Return [X, Y] of the center of cell containing provided text 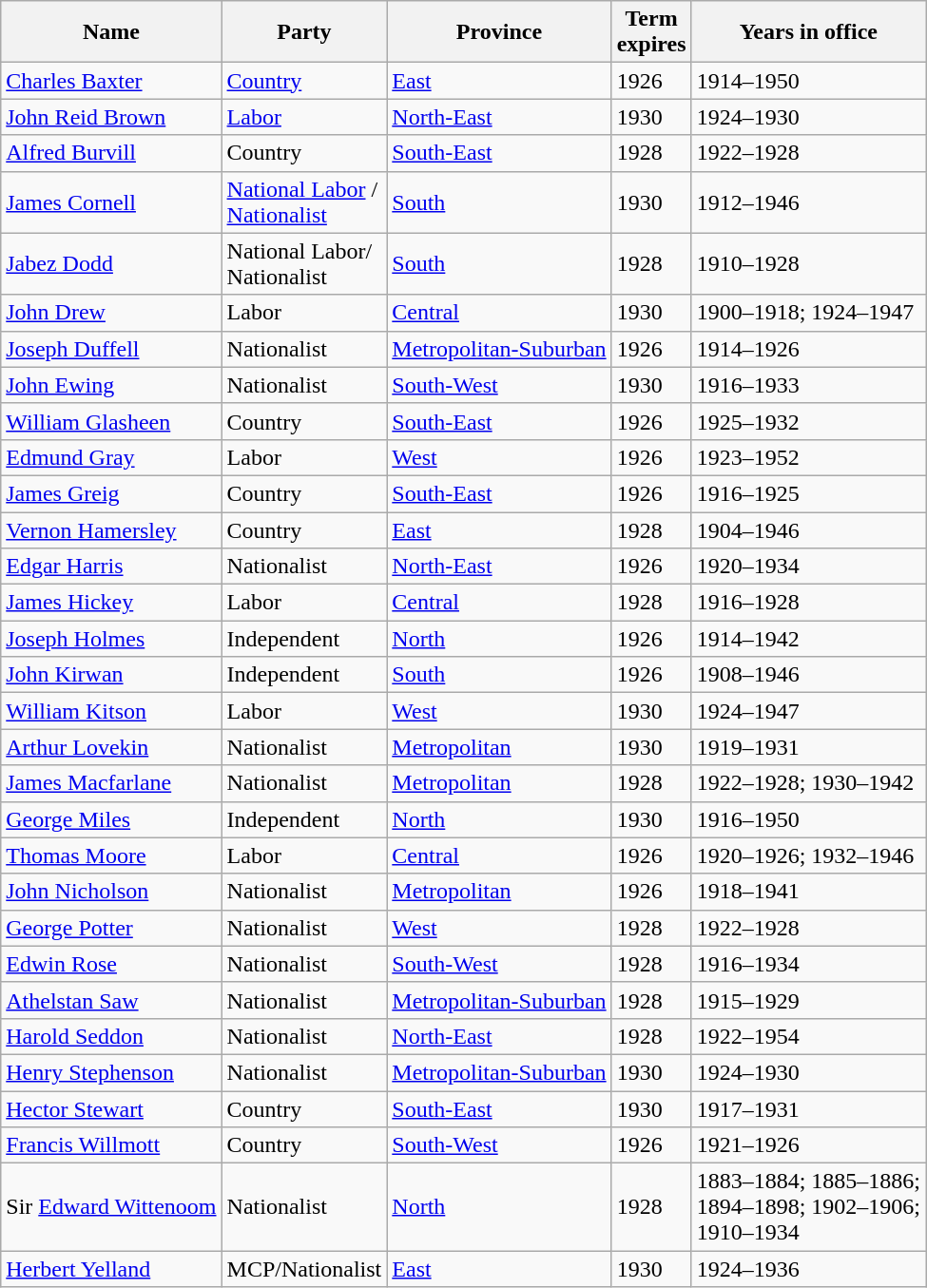
1915–1929 [808, 1000]
John Ewing [111, 385]
John Reid Brown [111, 117]
1916–1933 [808, 385]
National Labor /Nationalist [304, 202]
1900–1918; 1924–1947 [808, 313]
Joseph Duffell [111, 349]
1920–1934 [808, 567]
1914–1950 [808, 81]
1923–1952 [808, 457]
1916–1928 [808, 603]
Edmund Gray [111, 457]
James Greig [111, 493]
1918–1941 [808, 892]
Party [304, 32]
1921–1926 [808, 1145]
John Kirwan [111, 675]
Alfred Burvill [111, 153]
Termexpires [651, 32]
1916–1950 [808, 819]
1914–1942 [808, 639]
Sir Edward Wittenoom [111, 1207]
MCP/Nationalist [304, 1269]
1910–1928 [808, 264]
National Labor/Nationalist [304, 264]
Herbert Yelland [111, 1269]
Henry Stephenson [111, 1072]
Hector Stewart [111, 1109]
1908–1946 [808, 675]
John Drew [111, 313]
1917–1931 [808, 1109]
1919–1931 [808, 747]
James Cornell [111, 202]
Francis Willmott [111, 1145]
George Potter [111, 928]
George Miles [111, 819]
Name [111, 32]
1924–1947 [808, 711]
Arthur Lovekin [111, 747]
1924–1936 [808, 1269]
William Kitson [111, 711]
1916–1934 [808, 964]
Athelstan Saw [111, 1000]
Harold Seddon [111, 1036]
1922–1928; 1930–1942 [808, 783]
1914–1926 [808, 349]
Thomas Moore [111, 855]
1920–1926; 1932–1946 [808, 855]
1904–1946 [808, 529]
1916–1925 [808, 493]
Edgar Harris [111, 567]
James Hickey [111, 603]
Province [499, 32]
Edwin Rose [111, 964]
Jabez Dodd [111, 264]
1925–1932 [808, 421]
1922–1954 [808, 1036]
James Macfarlane [111, 783]
Vernon Hamersley [111, 529]
Charles Baxter [111, 81]
1883–1884; 1885–1886;1894–1898; 1902–1906;1910–1934 [808, 1207]
1912–1946 [808, 202]
Years in office [808, 32]
John Nicholson [111, 892]
William Glasheen [111, 421]
Joseph Holmes [111, 639]
